Detect which cell encompasses the target text, then output its (x, y) center coordinate. 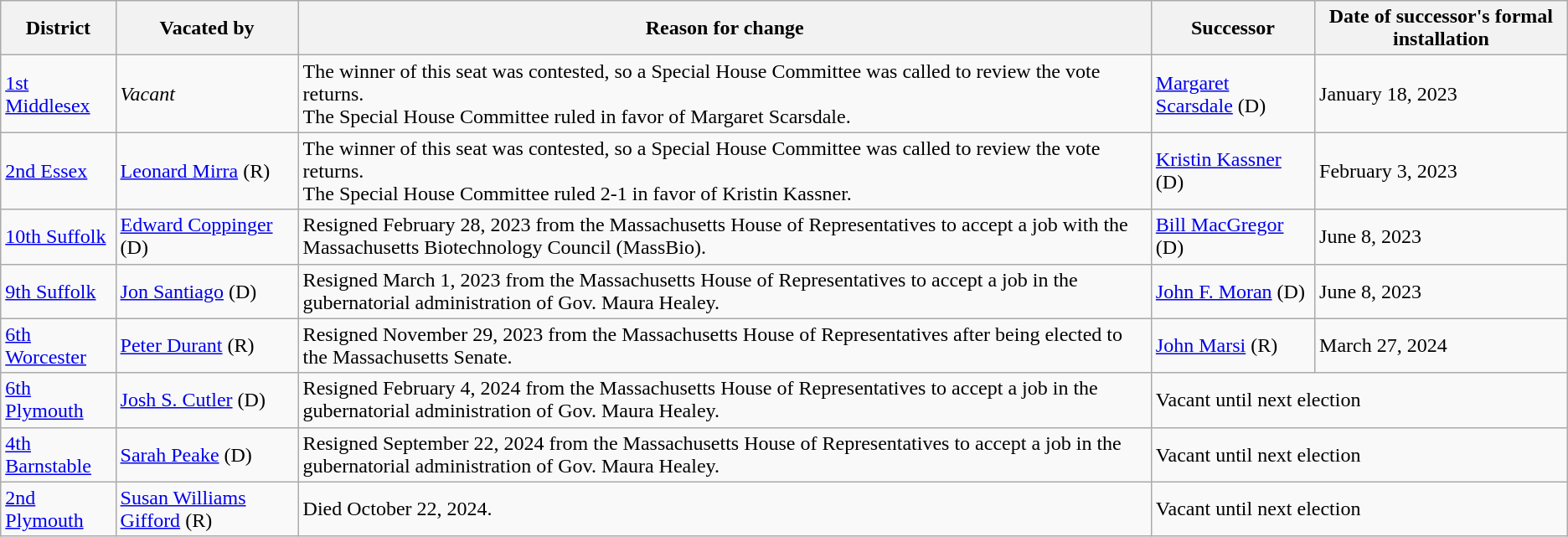
Resigned November 29, 2023 from the Massachusetts House of Representatives after being elected to the Massachusetts Senate. (725, 345)
Resigned March 1, 2023 from the Massachusetts House of Representatives to accept a job in the gubernatorial administration of Gov. Maura Healey. (725, 292)
John Marsi (R) (1233, 345)
Edward Coppinger (D) (207, 236)
Vacant (207, 94)
January 18, 2023 (1442, 94)
Date of successor's formal installation (1442, 28)
Kristin Kassner (D) (1233, 171)
Josh S. Cutler (D) (207, 400)
6th Worcester (59, 345)
Leonard Mirra (R) (207, 171)
1st Middlesex (59, 94)
Jon Santiago (D) (207, 292)
District (59, 28)
Successor (1233, 28)
Resigned February 4, 2024 from the Massachusetts House of Representatives to accept a job in the gubernatorial administration of Gov. Maura Healey. (725, 400)
Reason for change (725, 28)
9th Suffolk (59, 292)
Resigned February 28, 2023 from the Massachusetts House of Representatives to accept a job with the Massachusetts Biotechnology Council (MassBio). (725, 236)
2nd Essex (59, 171)
4th Barnstable (59, 454)
Sarah Peake (D) (207, 454)
February 3, 2023 (1442, 171)
Peter Durant (R) (207, 345)
2nd Plymouth (59, 509)
Susan Williams Gifford (R) (207, 509)
March 27, 2024 (1442, 345)
Bill MacGregor (D) (1233, 236)
6th Plymouth (59, 400)
Died October 22, 2024. (725, 509)
John F. Moran (D) (1233, 292)
Vacated by (207, 28)
Margaret Scarsdale (D) (1233, 94)
10th Suffolk (59, 236)
Resigned September 22, 2024 from the Massachusetts House of Representatives to accept a job in the gubernatorial administration of Gov. Maura Healey. (725, 454)
